Return the [X, Y] coordinate for the center point of the cell that contains the specified text.  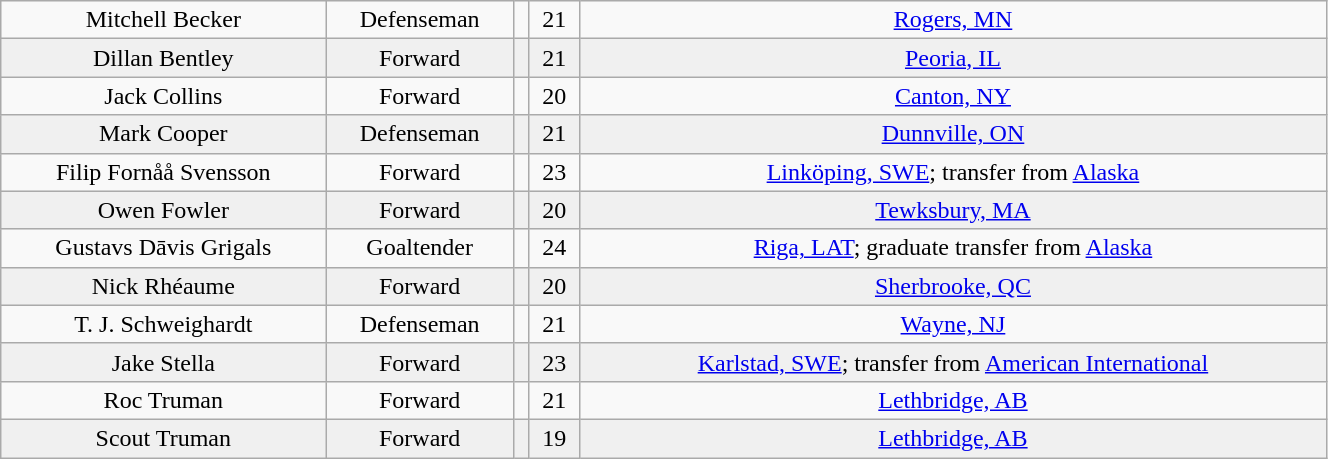
Canton, NY [952, 96]
24 [554, 248]
T. J. Schweighardt [164, 324]
Jack Collins [164, 96]
Nick Rhéaume [164, 286]
Scout Truman [164, 438]
Filip Fornåå Svensson [164, 172]
Wayne, NJ [952, 324]
Dunnville, ON [952, 134]
Owen Fowler [164, 210]
Riga, LAT; graduate transfer from Alaska [952, 248]
Tewksbury, MA [952, 210]
Dillan Bentley [164, 58]
Sherbrooke, QC [952, 286]
Roc Truman [164, 400]
19 [554, 438]
Peoria, IL [952, 58]
Linköping, SWE; transfer from Alaska [952, 172]
Jake Stella [164, 362]
Gustavs Dāvis Grigals [164, 248]
Goaltender [420, 248]
Mark Cooper [164, 134]
Rogers, MN [952, 20]
Mitchell Becker [164, 20]
Karlstad, SWE; transfer from American International [952, 362]
